Extract the [X, Y] coordinate from the center of the cell holding the provided text.  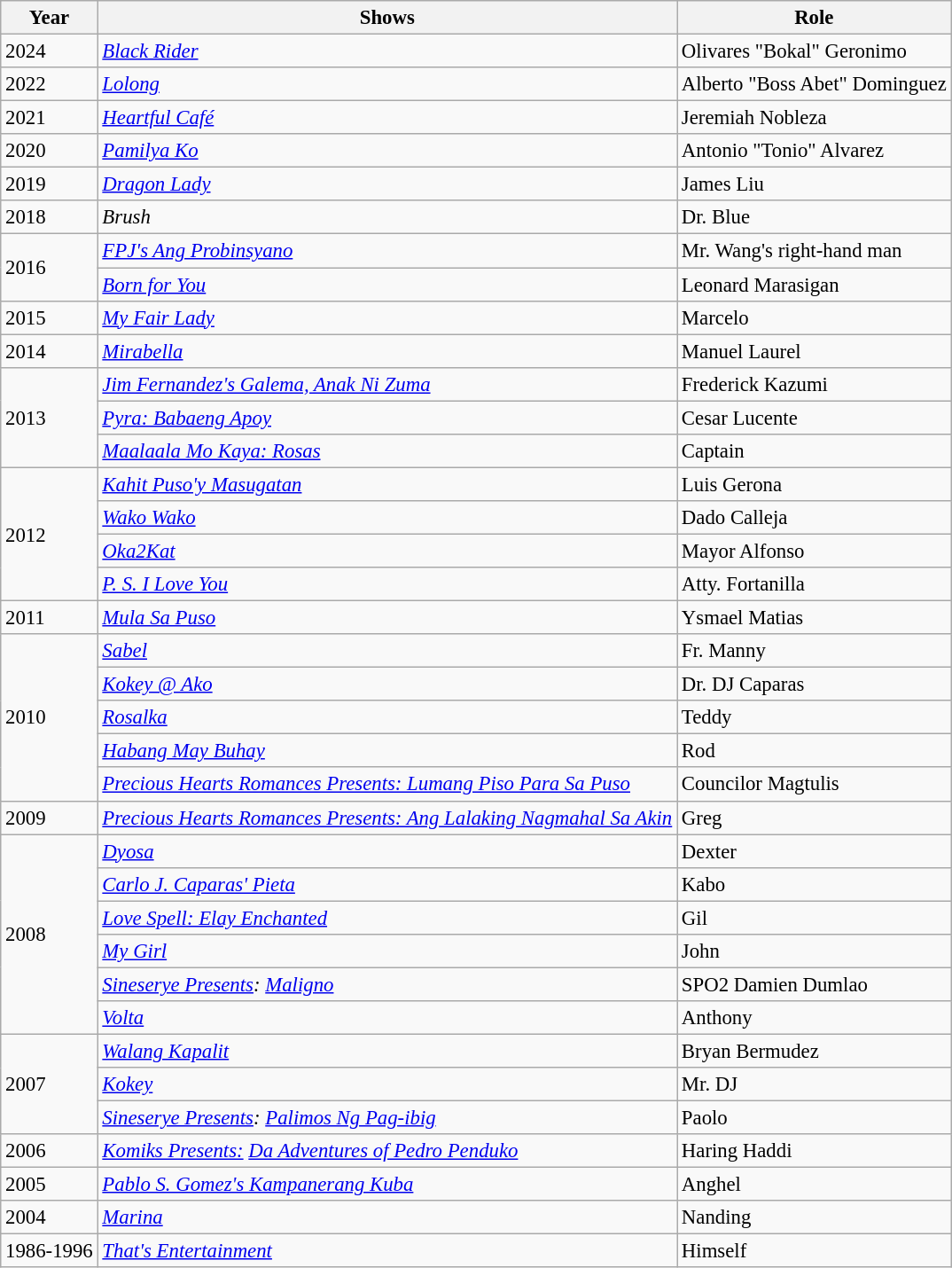
Kahit Puso'y Masugatan [386, 484]
Dyosa [386, 851]
Mr. DJ [815, 1084]
Komiks Presents: Da Adventures of Pedro Penduko [386, 1151]
Leonard Marasigan [815, 285]
Dado Calleja [815, 518]
Kabo [815, 884]
Marcelo [815, 317]
2007 [50, 1084]
Love Spell: Elay Enchanted [386, 918]
Walang Kapalit [386, 1051]
That's Entertainment [386, 1251]
Dexter [815, 851]
Role [815, 18]
2016 [50, 268]
Paolo [815, 1118]
Mr. Wang's right-hand man [815, 251]
Dr. DJ Caparas [815, 685]
Alberto "Boss Abet" Dominguez [815, 84]
Greg [815, 818]
Rosalka [386, 717]
2019 [50, 184]
Nanding [815, 1217]
Frederick Kazumi [815, 384]
2004 [50, 1217]
Dr. Blue [815, 217]
Teddy [815, 717]
Black Rider [386, 51]
Carlo J. Caparas' Pieta [386, 884]
Rod [815, 751]
Kokey @ Ako [386, 685]
2013 [50, 417]
Habang May Buhay [386, 751]
Gil [815, 918]
Himself [815, 1251]
Anthony [815, 1018]
2018 [50, 217]
Jeremiah Nobleza [815, 118]
Manuel Laurel [815, 351]
2022 [50, 84]
Bryan Bermudez [815, 1051]
My Girl [386, 951]
2024 [50, 51]
Anghel [815, 1185]
FPJ's Ang Probinsyano [386, 251]
Captain [815, 451]
2011 [50, 618]
2021 [50, 118]
Wako Wako [386, 518]
Mirabella [386, 351]
Haring Haddi [815, 1151]
My Fair Lady [386, 317]
Pamilya Ko [386, 151]
Maalaala Mo Kaya: Rosas [386, 451]
Atty. Fortanilla [815, 584]
Oka2Kat [386, 551]
2010 [50, 717]
2012 [50, 534]
James Liu [815, 184]
2008 [50, 935]
Precious Hearts Romances Presents: Lumang Piso Para Sa Puso [386, 785]
1986-1996 [50, 1251]
Pyra: Babaeng Apoy [386, 418]
Antonio "Tonio" Alvarez [815, 151]
Luis Gerona [815, 484]
2005 [50, 1185]
Year [50, 18]
Sabel [386, 651]
Cesar Lucente [815, 418]
2009 [50, 818]
Sineserye Presents: Palimos Ng Pag-ibig [386, 1118]
Jim Fernandez's Galema, Anak Ni Zuma [386, 384]
Dragon Lady [386, 184]
Sineserye Presents: Maligno [386, 984]
Pablo S. Gomez's Kampanerang Kuba [386, 1185]
Kokey [386, 1084]
Marina [386, 1217]
SPO2 Damien Dumlao [815, 984]
Shows [386, 18]
Ysmael Matias [815, 618]
Mayor Alfonso [815, 551]
P. S. I Love You [386, 584]
Lolong [386, 84]
Born for You [386, 285]
Precious Hearts Romances Presents: Ang Lalaking Nagmahal Sa Akin [386, 818]
Heartful Café [386, 118]
2014 [50, 351]
2020 [50, 151]
Brush [386, 217]
Fr. Manny [815, 651]
2006 [50, 1151]
2015 [50, 317]
John [815, 951]
Councilor Magtulis [815, 785]
Mula Sa Puso [386, 618]
Volta [386, 1018]
Olivares "Bokal" Geronimo [815, 51]
